Output the [X, Y] coordinate of the center of the cell containing the given text.  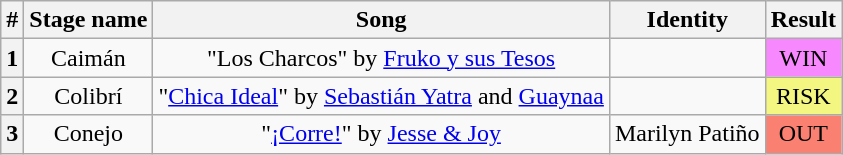
1 [12, 58]
Song [382, 20]
Conejo [88, 134]
Stage name [88, 20]
Identity [687, 20]
3 [12, 134]
RISK [803, 96]
Marilyn Patiño [687, 134]
Result [803, 20]
Colibrí [88, 96]
OUT [803, 134]
"Los Charcos" by Fruko y sus Tesos [382, 58]
"¡Corre!" by Jesse & Joy [382, 134]
"Chica Ideal" by Sebastián Yatra and Guaynaa [382, 96]
# [12, 20]
2 [12, 96]
Caimán [88, 58]
WIN [803, 58]
